For the text-containing cell, return its midpoint in [X, Y] coordinate format. 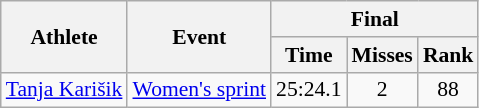
Misses [382, 55]
Athlete [64, 36]
Tanja Karišik [64, 90]
Final [374, 19]
2 [382, 90]
88 [448, 90]
Time [308, 55]
25:24.1 [308, 90]
Rank [448, 55]
Event [199, 36]
Women's sprint [199, 90]
